Identify which cell holds the provided text, then report its (X, Y) central coordinate. 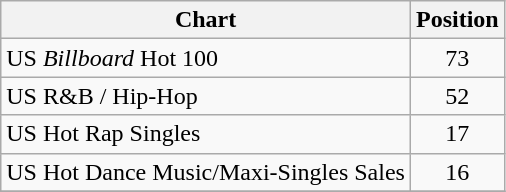
73 (457, 58)
Position (457, 20)
16 (457, 172)
US Billboard Hot 100 (206, 58)
US Hot Rap Singles (206, 134)
52 (457, 96)
US R&B / Hip-Hop (206, 96)
US Hot Dance Music/Maxi-Singles Sales (206, 172)
17 (457, 134)
Chart (206, 20)
